Output the [x, y] coordinate of the center of the cell containing the given text.  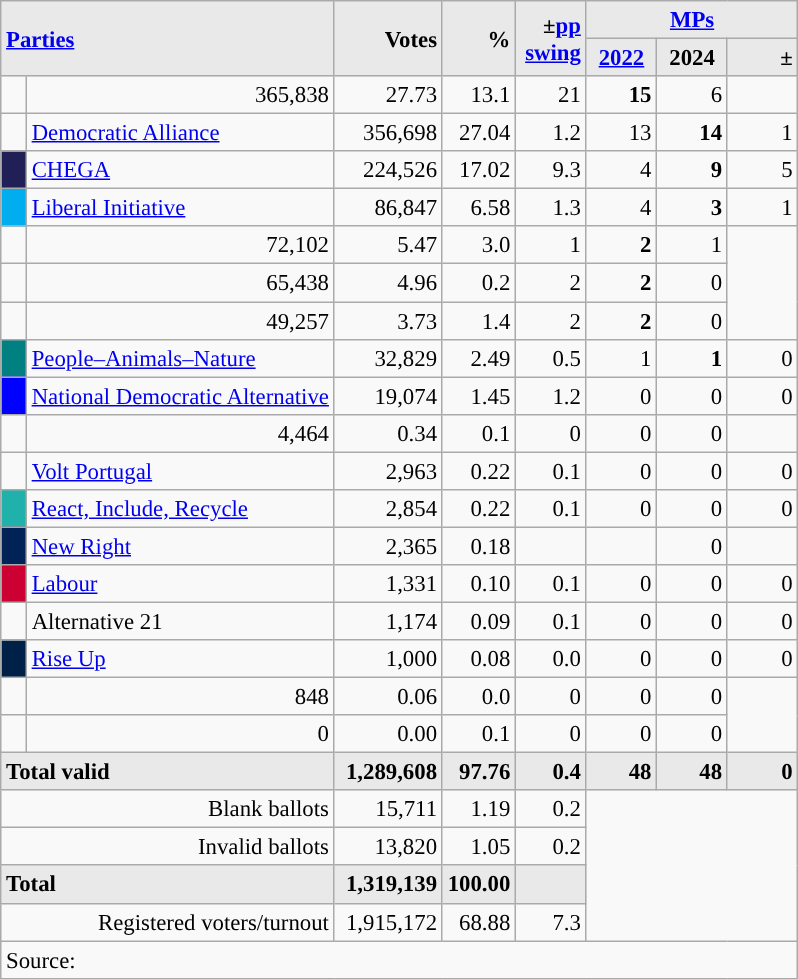
6.58 [478, 208]
2,854 [388, 509]
Registered voters/turnout [168, 922]
4,464 [180, 433]
1,174 [388, 621]
1.4 [478, 321]
1.19 [478, 809]
3.73 [388, 321]
3 [692, 208]
5.47 [388, 245]
19,074 [388, 396]
Volt Portugal [180, 471]
Democratic Alliance [180, 133]
1,331 [388, 584]
0.10 [478, 584]
Alternative 21 [180, 621]
365,838 [180, 95]
1,289,608 [388, 772]
65,438 [180, 283]
3.0 [478, 245]
0.06 [388, 697]
Labour [180, 584]
100.00 [478, 885]
1.45 [478, 396]
% [478, 38]
People–Animals–Nature [180, 358]
97.76 [478, 772]
MPs [692, 20]
Rise Up [180, 659]
National Democratic Alternative [180, 396]
848 [180, 697]
1,319,139 [388, 885]
0.34 [388, 433]
0.5 [552, 358]
0.4 [552, 772]
CHEGA [180, 170]
7.3 [552, 922]
4.96 [388, 283]
Blank ballots [168, 809]
New Right [180, 546]
1.3 [552, 208]
68.88 [478, 922]
2,963 [388, 471]
0.18 [478, 546]
356,698 [388, 133]
Total valid [168, 772]
5 [762, 170]
224,526 [388, 170]
2,365 [388, 546]
32,829 [388, 358]
React, Include, Recycle [180, 509]
17.02 [478, 170]
1,915,172 [388, 922]
Parties [168, 38]
15 [622, 95]
27.04 [478, 133]
13,820 [388, 847]
2022 [622, 58]
15,711 [388, 809]
6 [692, 95]
86,847 [388, 208]
Source: [400, 960]
9.3 [552, 170]
Liberal Initiative [180, 208]
0.08 [478, 659]
14 [692, 133]
1,000 [388, 659]
1.05 [478, 847]
Votes [388, 38]
2.49 [478, 358]
2024 [692, 58]
49,257 [180, 321]
13.1 [478, 95]
0.09 [478, 621]
72,102 [180, 245]
13 [622, 133]
Total [168, 885]
Invalid ballots [168, 847]
21 [552, 95]
0.00 [388, 734]
±pp swing [552, 38]
27.73 [388, 95]
9 [692, 170]
± [762, 58]
